Detect which cell encompasses the target text, then output its (X, Y) center coordinate. 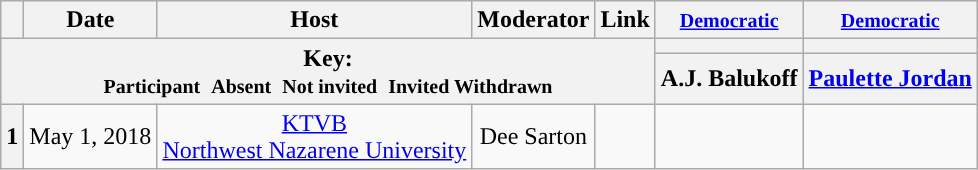
Link (625, 20)
Paulette Jordan (890, 78)
A.J. Balukoff (729, 78)
Date (90, 20)
Host (314, 20)
KTVBNorthwest Nazarene University (314, 136)
1 (12, 136)
Moderator (534, 20)
Dee Sarton (534, 136)
May 1, 2018 (90, 136)
Key: Participant Absent Not invited Invited Withdrawn (328, 72)
